Provide the [X, Y] coordinate of the cell's center where the given text is located.  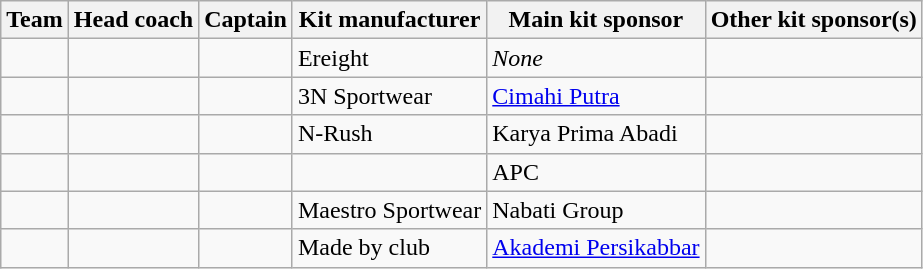
Maestro Sportwear [389, 210]
Main kit sponsor [596, 20]
Made by club [389, 248]
Cimahi Putra [596, 96]
Kit manufacturer [389, 20]
3N Sportwear [389, 96]
Other kit sponsor(s) [814, 20]
None [596, 58]
Nabati Group [596, 210]
APC [596, 172]
Akademi Persikabbar [596, 248]
N-Rush [389, 134]
Head coach [133, 20]
Karya Prima Abadi [596, 134]
Team [35, 20]
Captain [246, 20]
Ereight [389, 58]
